Output the (x, y) coordinate of the center of the cell containing the given text.  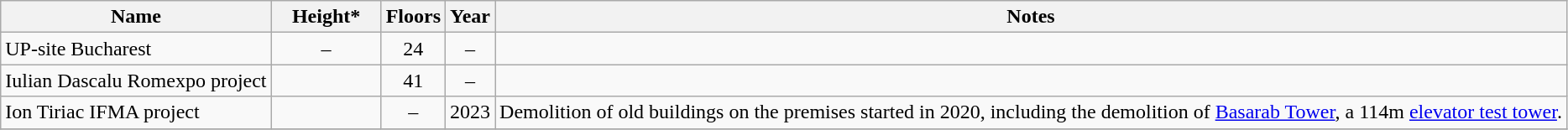
41 (413, 81)
Floors (413, 17)
Year (470, 17)
Ion Tiriac IFMA project (136, 112)
24 (413, 49)
Notes (1031, 17)
Demolition of old buildings on the premises started in 2020, including the demolition of Basarab Tower, a 114m elevator test tower. (1031, 112)
2023 (470, 112)
Name (136, 17)
Height* (326, 17)
Iulian Dascalu Romexpo project (136, 81)
UP-site Bucharest (136, 49)
